Output the (x, y) coordinate of the center of the cell containing the given text.  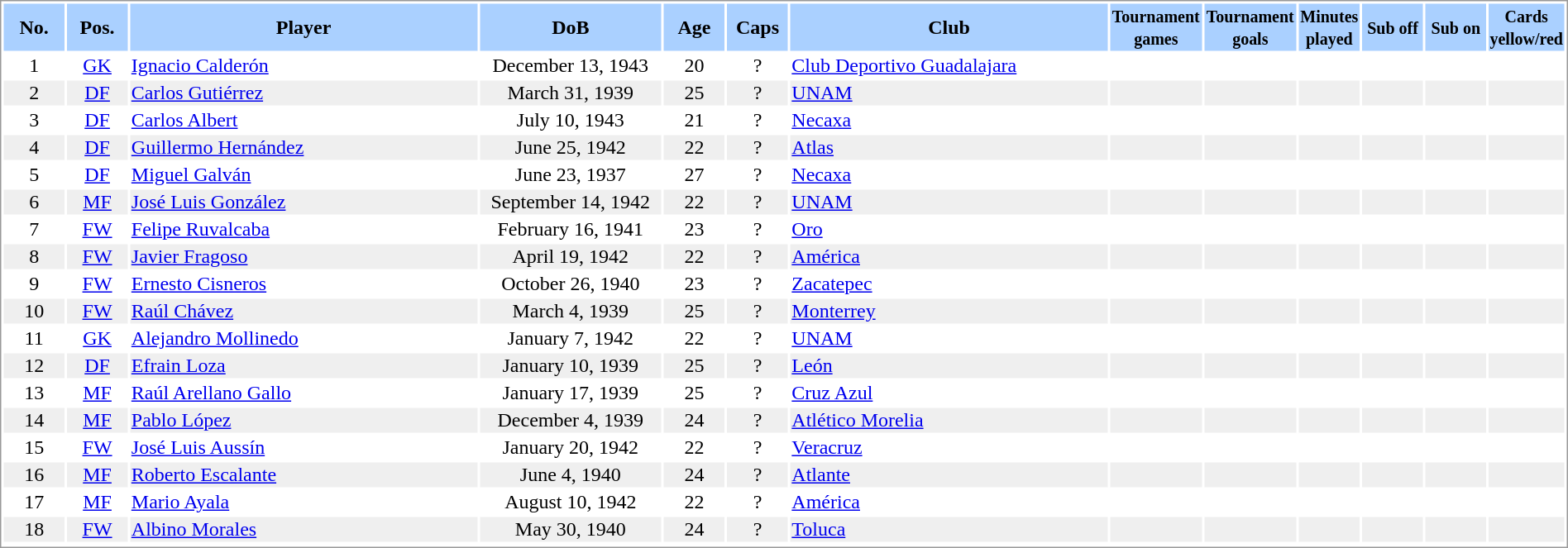
José Luis Aussín (304, 447)
1 (33, 65)
Sub on (1456, 26)
Roberto Escalante (304, 475)
January 7, 1942 (571, 338)
León (949, 366)
January 17, 1939 (571, 393)
9 (33, 284)
June 25, 1942 (571, 148)
Veracruz (949, 447)
Minutesplayed (1329, 26)
17 (33, 502)
27 (695, 174)
14 (33, 421)
21 (695, 120)
José Luis González (304, 203)
Javier Fragoso (304, 257)
3 (33, 120)
Zacatepec (949, 284)
February 16, 1941 (571, 229)
11 (33, 338)
Felipe Ruvalcaba (304, 229)
May 30, 1940 (571, 530)
18 (33, 530)
15 (33, 447)
No. (33, 26)
7 (33, 229)
8 (33, 257)
September 14, 1942 (571, 203)
January 20, 1942 (571, 447)
Oro (949, 229)
June 23, 1937 (571, 174)
13 (33, 393)
Caps (758, 26)
16 (33, 475)
Raúl Chávez (304, 312)
Tournamentgames (1156, 26)
Albino Morales (304, 530)
Club (949, 26)
Age (695, 26)
Carlos Albert (304, 120)
January 10, 1939 (571, 366)
4 (33, 148)
October 26, 1940 (571, 284)
Miguel Galván (304, 174)
Alejandro Mollinedo (304, 338)
Atlas (949, 148)
Carlos Gutiérrez (304, 93)
Pos. (98, 26)
Club Deportivo Guadalajara (949, 65)
Cardsyellow/red (1527, 26)
July 10, 1943 (571, 120)
Toluca (949, 530)
6 (33, 203)
March 31, 1939 (571, 93)
Tournamentgoals (1250, 26)
April 19, 1942 (571, 257)
5 (33, 174)
Player (304, 26)
10 (33, 312)
Guillermo Hernández (304, 148)
20 (695, 65)
August 10, 1942 (571, 502)
DoB (571, 26)
March 4, 1939 (571, 312)
Pablo López (304, 421)
Ignacio Calderón (304, 65)
June 4, 1940 (571, 475)
Raúl Arellano Gallo (304, 393)
December 4, 1939 (571, 421)
Atlante (949, 475)
Cruz Azul (949, 393)
2 (33, 93)
December 13, 1943 (571, 65)
Mario Ayala (304, 502)
12 (33, 366)
Ernesto Cisneros (304, 284)
Sub off (1393, 26)
Efrain Loza (304, 366)
Monterrey (949, 312)
Atlético Morelia (949, 421)
